Pinpoint the cell where the given text exists, returning its [x, y] midpoint coordinate. 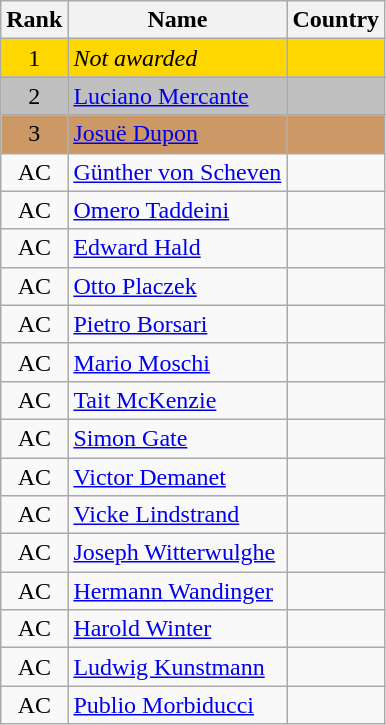
1 [34, 58]
Luciano Mercante [178, 96]
Pietro Borsari [178, 324]
2 [34, 96]
Not awarded [178, 58]
Joseph Witterwulghe [178, 553]
Mario Moschi [178, 362]
Josuë Dupon [178, 134]
Simon Gate [178, 438]
Tait McKenzie [178, 400]
Hermann Wandinger [178, 591]
Vicke Lindstrand [178, 515]
Publio Morbiducci [178, 705]
Edward Hald [178, 248]
Country [336, 20]
Ludwig Kunstmann [178, 667]
Günther von Scheven [178, 172]
Omero Taddeini [178, 210]
3 [34, 134]
Otto Placzek [178, 286]
Name [178, 20]
Rank [34, 20]
Victor Demanet [178, 477]
Harold Winter [178, 629]
